Scan for the cell matching the given text and deliver its (X, Y) coordinate at center. 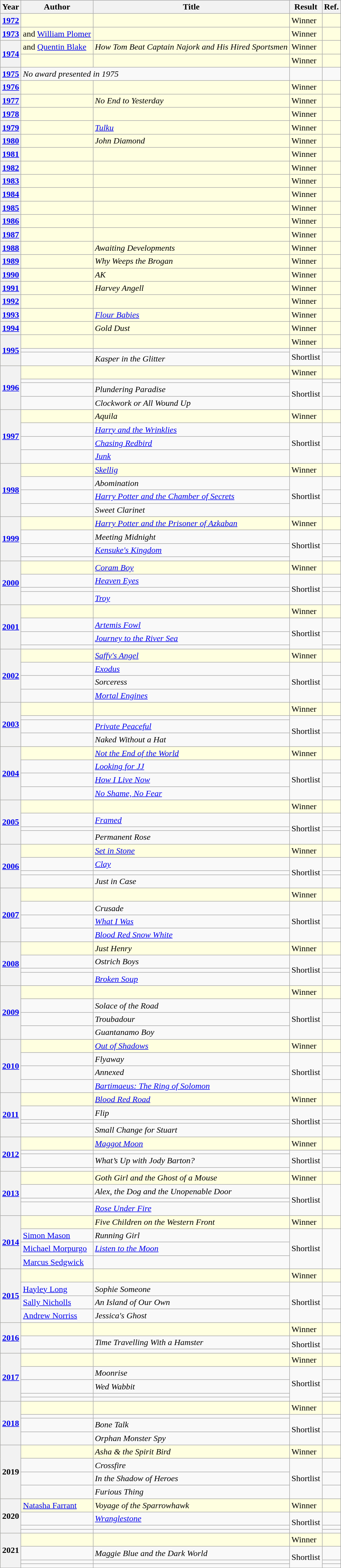
Furious Thing (191, 1492)
Natasha Farrant (57, 1505)
Looking for JJ (191, 767)
Sweet Clarinet (191, 510)
Moonrise (191, 1373)
Out of Shadows (191, 1046)
Skellig (191, 470)
Asha & the Spirit Bird (191, 1452)
Why Weeps the Brogan (191, 261)
Maggie Blue and the Dark World (191, 1553)
Artemis Fowl (191, 625)
Author (57, 7)
1976 (11, 87)
1999 (11, 539)
Jessica's Ghost (191, 1316)
Small Change for Stuart (191, 1130)
2013 (11, 1193)
Kensuke's Kingdom (191, 550)
Harvey Angell (191, 288)
and William Plomer (57, 34)
How Tom Beat Captain Najork and His Hired Sportsmen (191, 47)
2016 (11, 1338)
Crusade (191, 908)
Set in Stone (191, 851)
1975 (11, 74)
Flyaway (191, 1059)
Plundering Paradise (191, 390)
No End to Yesterday (191, 101)
Harry Potter and the Prisoner of Azkaban (191, 523)
Marcus Sedgwick (57, 1262)
Heaven Eyes (191, 581)
Ostrich Boys (191, 962)
Meeting Midnight (191, 537)
John Diamond (191, 141)
2011 (11, 1115)
Orphan Monster Spy (191, 1438)
1974 (11, 54)
1983 (11, 181)
2006 (11, 866)
2002 (11, 676)
Junk (191, 456)
Naked Without a Hat (191, 740)
1989 (11, 261)
2020 (11, 1516)
1996 (11, 388)
1992 (11, 301)
Gold Dust (191, 328)
Running Girl (191, 1235)
2018 (11, 1423)
Simon Mason (57, 1235)
In the Shadow of Heroes (191, 1478)
No award presented in 1975 (156, 74)
Alex, the Dog and the Unopenable Door (191, 1191)
Harry Potter and the Chamber of Secrets (191, 497)
2004 (11, 773)
2005 (11, 822)
2017 (11, 1377)
Harry and the Wrinklies (191, 430)
Result (306, 7)
1978 (11, 114)
Blood Red Road (191, 1099)
1998 (11, 490)
and Quentin Blake (57, 47)
Chasing Redbird (191, 443)
Framed (191, 820)
Time Travelling With a Hamster (191, 1343)
Crossfire (191, 1465)
1972 (11, 20)
Abomination (191, 483)
Ref. (331, 7)
Exodus (191, 669)
2015 (11, 1295)
Voyage of the Sparrowhawk (191, 1505)
Sorceress (191, 682)
1994 (11, 328)
Journey to the River Sea (191, 638)
Maggot Moon (191, 1143)
1988 (11, 248)
Hayley Long (57, 1289)
1997 (11, 436)
1980 (11, 141)
Permanent Rose (191, 837)
1986 (11, 221)
2009 (11, 1012)
Just Henry (191, 948)
Broken Soup (191, 979)
Annexed (191, 1073)
Tulku (191, 127)
Blood Red Snow White (191, 935)
Awaiting Developments (191, 248)
1973 (11, 34)
Michael Morpurgo (57, 1249)
Aquila (191, 416)
Flip (191, 1113)
Saffy's Angel (191, 655)
Five Children on the Western Front (191, 1222)
Goth Girl and the Ghost of a Mouse (191, 1178)
1979 (11, 127)
Clockwork or All Wound Up (191, 403)
Bone Talk (191, 1425)
Just in Case (191, 881)
1990 (11, 275)
Guantanamo Boy (191, 1032)
2003 (11, 724)
Kasper in the Glitter (191, 359)
2008 (11, 964)
1985 (11, 208)
2014 (11, 1242)
Troubadour (191, 1019)
1977 (11, 101)
1987 (11, 235)
1991 (11, 288)
1993 (11, 315)
Solace of the Road (191, 1006)
Flour Babies (191, 315)
2019 (11, 1472)
2000 (11, 582)
Not the End of the World (191, 753)
Rose Under Fire (191, 1209)
Year (11, 7)
Sally Nicholls (57, 1302)
2001 (11, 627)
Sophie Someone (191, 1289)
2021 (11, 1550)
Andrew Norriss (57, 1316)
2012 (11, 1154)
1995 (11, 350)
How I Live Now (191, 780)
Wed Wabbit (191, 1387)
2007 (11, 915)
Wranglestone (191, 1519)
1984 (11, 194)
No Shame, No Fear (191, 793)
An Island of Our Own (191, 1302)
Bartimaeus: The Ring of Solomon (191, 1086)
Title (191, 7)
What I Was (191, 921)
Coram Boy (191, 567)
AK (191, 275)
2010 (11, 1066)
What’s Up with Jody Barton? (191, 1161)
1982 (11, 168)
Listen to the Moon (191, 1249)
Troy (191, 598)
Clay (191, 864)
1981 (11, 154)
Mortal Engines (191, 696)
Private Peaceful (191, 726)
